Find where the given text appears and provide that cell's center as [X, Y] coordinate. 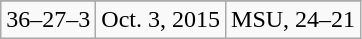
MSU, 24–21 [294, 20]
Oct. 3, 2015 [161, 20]
36–27–3 [48, 20]
